Determine the (x, y) coordinate at the center of the cell enclosing the given text.  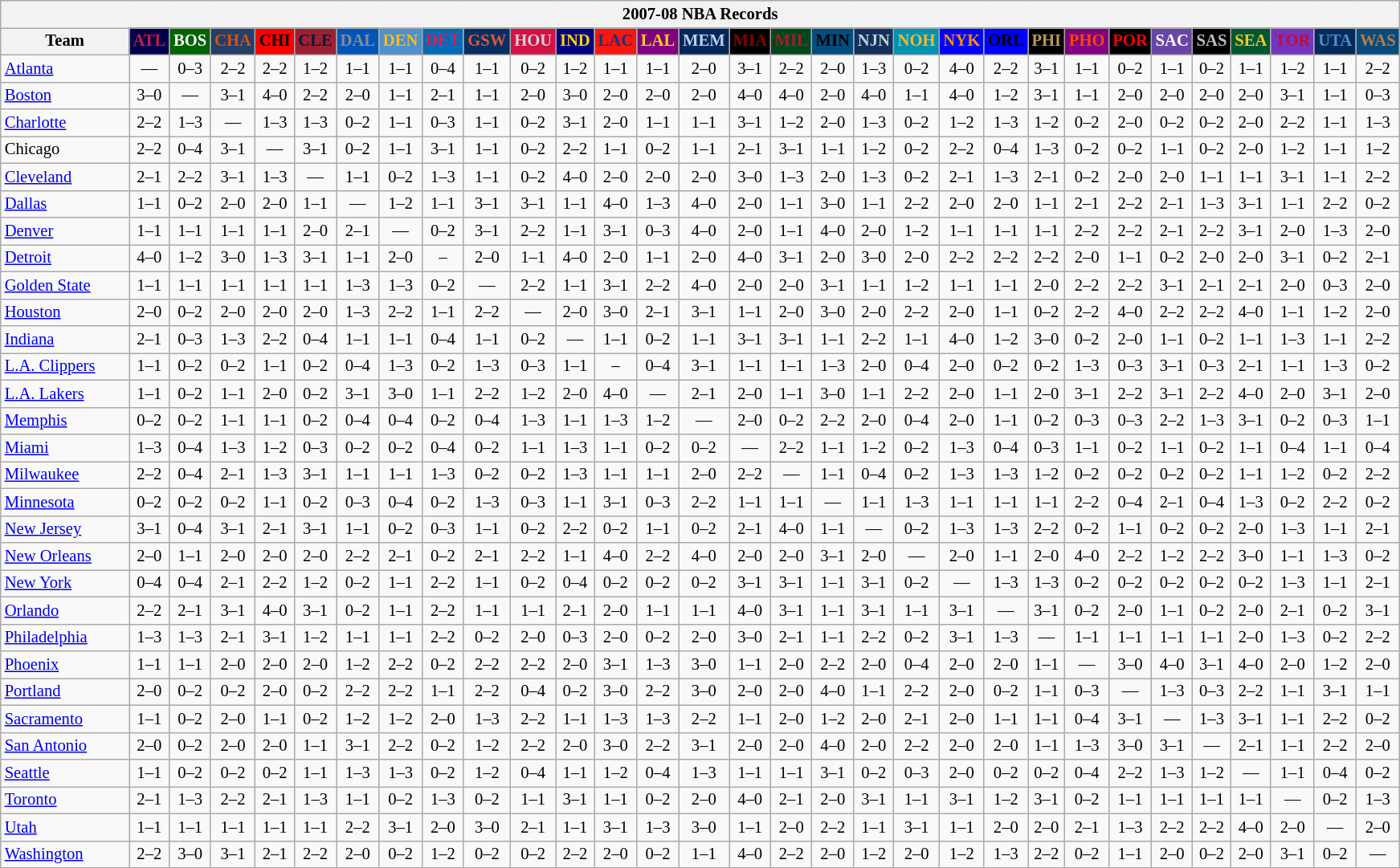
Charlotte (65, 123)
MEM (704, 41)
SAS (1212, 41)
Denver (65, 230)
Cleveland (65, 177)
Sacramento (65, 719)
Portland (65, 691)
Miami (65, 447)
CLE (315, 41)
Seattle (65, 773)
New Jersey (65, 529)
Milwaukee (65, 475)
ORL (1006, 41)
IND (575, 41)
Washington (65, 854)
HOU (533, 41)
LAC (615, 41)
Houston (65, 312)
Atlanta (65, 68)
ATL (149, 41)
New Orleans (65, 556)
DAL (358, 41)
Toronto (65, 800)
CHI (275, 41)
2007-08 NBA Records (700, 14)
Dallas (65, 204)
WAS (1378, 41)
GSW (487, 41)
Philadelphia (65, 638)
Detroit (65, 258)
POR (1129, 41)
TOR (1292, 41)
L.A. Clippers (65, 366)
Minnesota (65, 502)
Orlando (65, 610)
Golden State (65, 285)
MIN (833, 41)
Memphis (65, 421)
New York (65, 583)
Indiana (65, 340)
MIA (750, 41)
Boston (65, 96)
UTA (1335, 41)
Utah (65, 827)
NOH (917, 41)
DET (443, 41)
PHI (1047, 41)
BOS (190, 41)
SEA (1251, 41)
San Antonio (65, 746)
MIL (792, 41)
NYK (961, 41)
PHO (1087, 41)
Phoenix (65, 664)
Chicago (65, 149)
L.A. Lakers (65, 393)
SAC (1173, 41)
CHA (233, 41)
LAL (658, 41)
NJN (874, 41)
Team (65, 41)
DEN (400, 41)
